Provide the [x, y] coordinate of the cell's center where the given text is located.  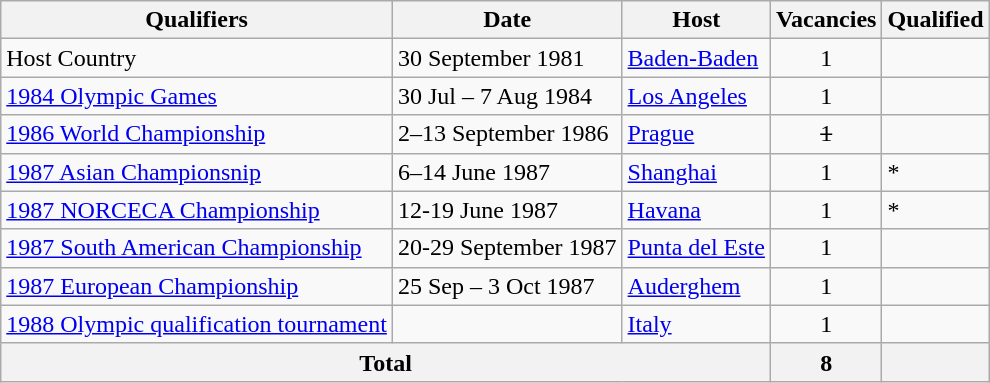
Los Angeles [696, 96]
Host [696, 20]
1987 European Championship [197, 286]
1987 Asian Championsnip [197, 172]
Prague [696, 134]
1984 Olympic Games [197, 96]
1987 NORCECA Championship [197, 210]
Auderghem [696, 286]
8 [826, 362]
12-19 June 1987 [507, 210]
1988 Olympic qualification tournament [197, 324]
Date [507, 20]
30 Jul – 7 Aug 1984 [507, 96]
Italy [696, 324]
20-29 September 1987 [507, 248]
25 Sep – 3 Oct 1987 [507, 286]
Total [386, 362]
Qualifiers [197, 20]
6–14 June 1987 [507, 172]
Havana [696, 210]
Shanghai [696, 172]
Vacancies [826, 20]
Host Country [197, 58]
1986 World Championship [197, 134]
Qualified [936, 20]
30 September 1981 [507, 58]
1987 South American Championship [197, 248]
Punta del Este [696, 248]
2–13 September 1986 [507, 134]
Baden-Baden [696, 58]
